Output the (X, Y) coordinate of the center of the cell containing the given text.  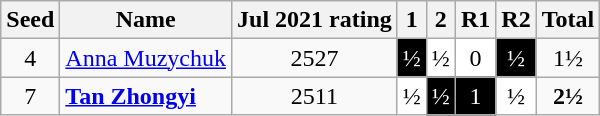
Anna Muzychuk (146, 58)
1½ (568, 58)
R2 (516, 20)
Name (146, 20)
4 (30, 58)
0 (475, 58)
7 (30, 96)
2511 (315, 96)
Jul 2021 rating (315, 20)
Seed (30, 20)
2 (440, 20)
Tan Zhongyi (146, 96)
Total (568, 20)
2½ (568, 96)
2527 (315, 58)
R1 (475, 20)
